For the text-containing cell, return its midpoint in (X, Y) coordinate format. 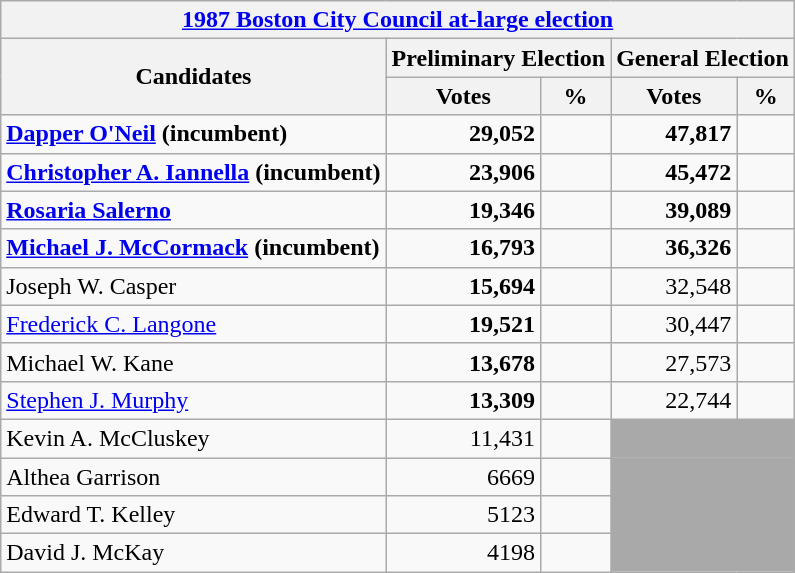
23,906 (463, 172)
Rosaria Salerno (194, 210)
Michael J. McCormack (incumbent) (194, 248)
Candidates (194, 77)
19,346 (463, 210)
4198 (463, 553)
6669 (463, 477)
Joseph W. Casper (194, 286)
16,793 (463, 248)
30,447 (674, 324)
22,744 (674, 400)
19,521 (463, 324)
15,694 (463, 286)
Edward T. Kelley (194, 515)
Michael W. Kane (194, 362)
David J. McKay (194, 553)
13,309 (463, 400)
45,472 (674, 172)
1987 Boston City Council at-large election (398, 20)
Frederick C. Langone (194, 324)
Kevin A. McCluskey (194, 438)
5123 (463, 515)
Althea Garrison (194, 477)
General Election (703, 58)
47,817 (674, 134)
Christopher A. Iannella (incumbent) (194, 172)
32,548 (674, 286)
29,052 (463, 134)
27,573 (674, 362)
11,431 (463, 438)
39,089 (674, 210)
Dapper O'Neil (incumbent) (194, 134)
13,678 (463, 362)
Preliminary Election (498, 58)
Stephen J. Murphy (194, 400)
36,326 (674, 248)
